Find where the given text appears and provide that cell's center as (X, Y) coordinate. 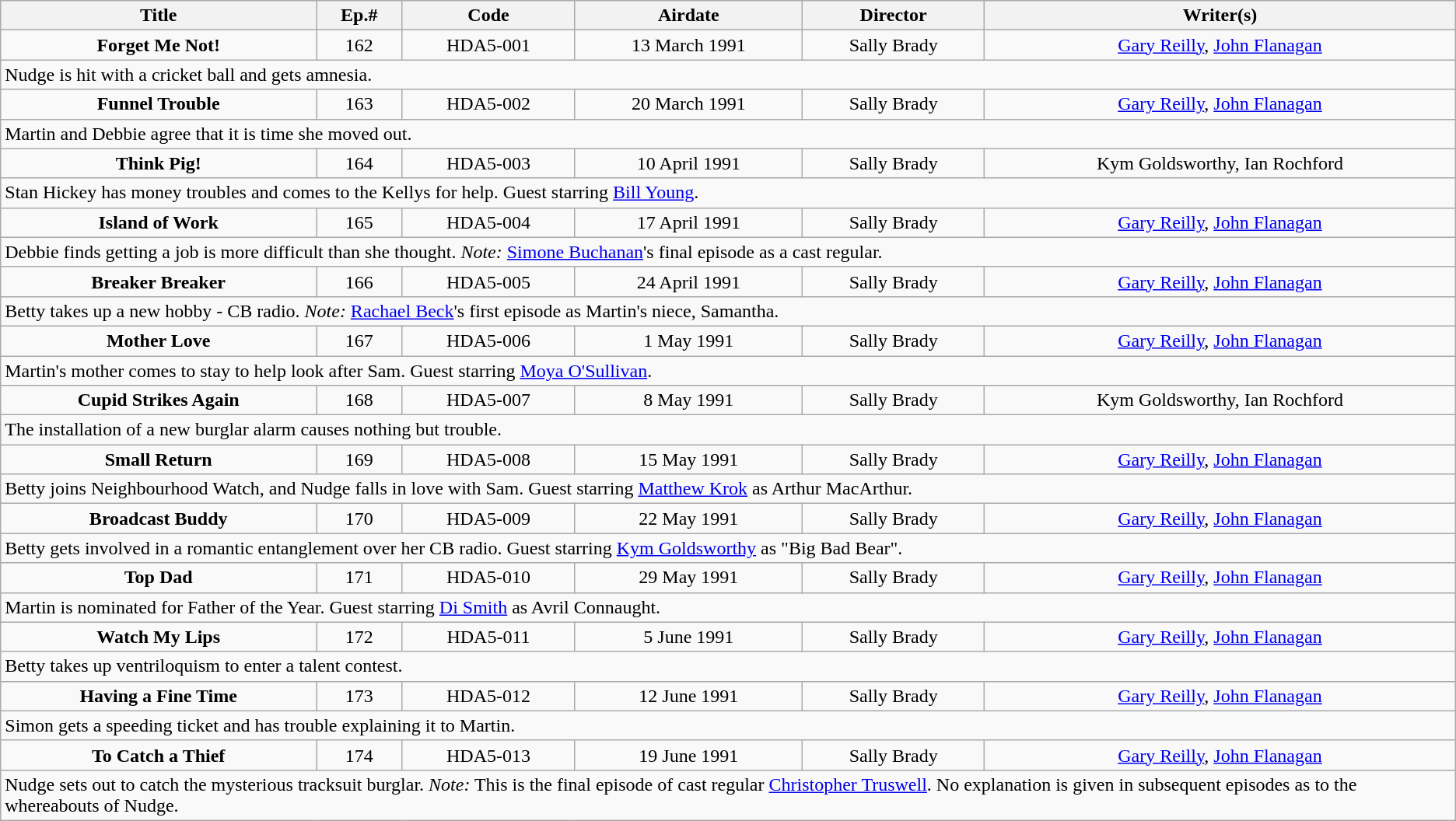
Debbie finds getting a job is more difficult than she thought. Note: Simone Buchanan's final episode as a cast regular. (728, 252)
Simon gets a speeding ticket and has trouble explaining it to Martin. (728, 725)
HDA5-003 (488, 163)
13 March 1991 (689, 45)
8 May 1991 (689, 400)
Think Pig! (159, 163)
Writer(s) (1220, 16)
24 April 1991 (689, 281)
To Catch a Thief (159, 755)
19 June 1991 (689, 755)
29 May 1991 (689, 578)
Betty takes up ventriloquism to enter a talent contest. (728, 666)
Martin's mother comes to stay to help look after Sam. Guest starring Moya O'Sullivan. (728, 371)
Betty gets involved in a romantic entanglement over her CB radio. Guest starring Kym Goldsworthy as "Big Bad Bear". (728, 548)
HDA5-004 (488, 222)
Code (488, 16)
HDA5-011 (488, 637)
174 (359, 755)
Island of Work (159, 222)
HDA5-009 (488, 519)
Having a Fine Time (159, 696)
HDA5-005 (488, 281)
15 May 1991 (689, 459)
Funnel Trouble (159, 104)
Martin is nominated for Father of the Year. Guest starring Di Smith as Avril Connaught. (728, 607)
Mother Love (159, 341)
Small Return (159, 459)
Cupid Strikes Again (159, 400)
HDA5-002 (488, 104)
168 (359, 400)
HDA5-001 (488, 45)
22 May 1991 (689, 519)
Nudge is hit with a cricket ball and gets amnesia. (728, 75)
10 April 1991 (689, 163)
Watch My Lips (159, 637)
164 (359, 163)
Martin and Debbie agree that it is time she moved out. (728, 134)
HDA5-012 (488, 696)
163 (359, 104)
HDA5-013 (488, 755)
17 April 1991 (689, 222)
12 June 1991 (689, 696)
166 (359, 281)
HDA5-007 (488, 400)
173 (359, 696)
20 March 1991 (689, 104)
Director (894, 16)
Breaker Breaker (159, 281)
162 (359, 45)
HDA5-006 (488, 341)
169 (359, 459)
Stan Hickey has money troubles and comes to the Kellys for help. Guest starring Bill Young. (728, 193)
Top Dad (159, 578)
167 (359, 341)
HDA5-010 (488, 578)
Betty takes up a new hobby - CB radio. Note: Rachael Beck's first episode as Martin's niece, Samantha. (728, 311)
Forget Me Not! (159, 45)
HDA5-008 (488, 459)
Title (159, 16)
165 (359, 222)
The installation of a new burglar alarm causes nothing but trouble. (728, 430)
170 (359, 519)
Broadcast Buddy (159, 519)
171 (359, 578)
Betty joins Neighbourhood Watch, and Nudge falls in love with Sam. Guest starring Matthew Krok as Arthur MacArthur. (728, 489)
Ep.# (359, 16)
172 (359, 637)
5 June 1991 (689, 637)
1 May 1991 (689, 341)
Airdate (689, 16)
